Locate the cell with the specified text and output its (X, Y) center coordinate. 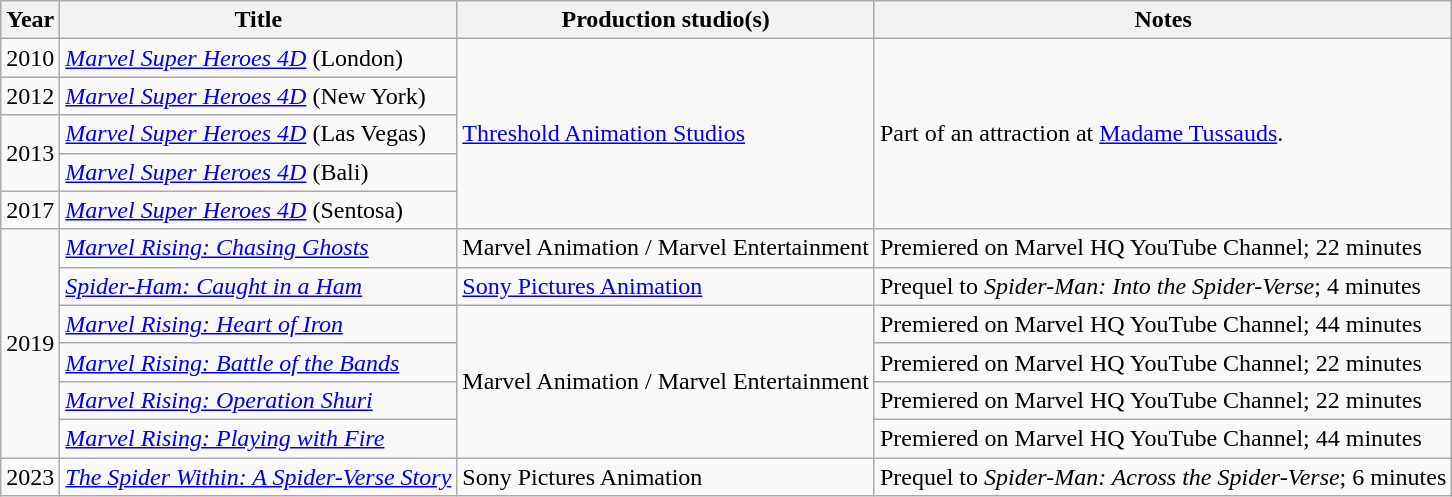
Marvel Super Heroes 4D (Sentosa) (258, 210)
Marvel Super Heroes 4D (London) (258, 58)
Marvel Rising: Heart of Iron (258, 324)
2010 (30, 58)
Year (30, 20)
2013 (30, 153)
Prequel to Spider-Man: Across the Spider-Verse; 6 minutes (1162, 477)
Marvel Rising: Operation Shuri (258, 400)
Prequel to Spider-Man: Into the Spider-Verse; 4 minutes (1162, 286)
Threshold Animation Studios (666, 134)
2023 (30, 477)
2012 (30, 96)
Spider-Ham: Caught in a Ham (258, 286)
Marvel Rising: Playing with Fire (258, 438)
Marvel Rising: Chasing Ghosts (258, 248)
Title (258, 20)
Marvel Super Heroes 4D (Bali) (258, 172)
2017 (30, 210)
Marvel Super Heroes 4D (New York) (258, 96)
Production studio(s) (666, 20)
Marvel Super Heroes 4D (Las Vegas) (258, 134)
Marvel Rising: Battle of the Bands (258, 362)
Notes (1162, 20)
Part of an attraction at Madame Tussauds. (1162, 134)
The Spider Within: A Spider-Verse Story (258, 477)
2019 (30, 343)
